Extract the [X, Y] coordinate from the center of the cell holding the provided text.  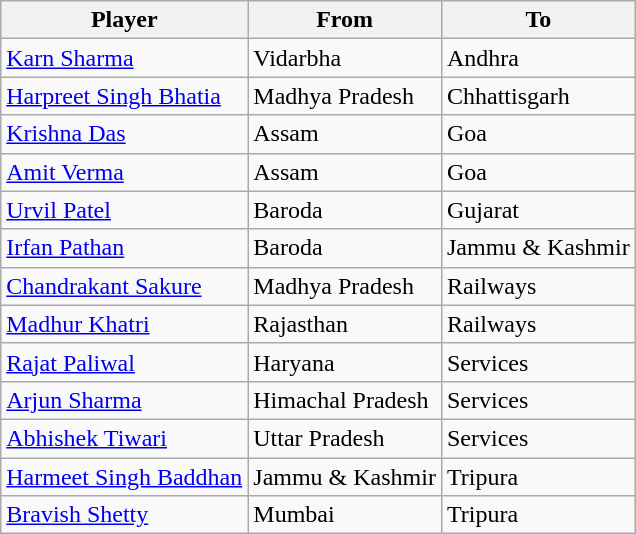
Vidarbha [345, 58]
Urvil Patel [124, 210]
Haryana [345, 362]
Uttar Pradesh [345, 438]
Krishna Das [124, 134]
Karn Sharma [124, 58]
Amit Verma [124, 172]
Chandrakant Sakure [124, 286]
Harmeet Singh Baddhan [124, 477]
From [345, 20]
Player [124, 20]
Abhishek Tiwari [124, 438]
Madhur Khatri [124, 324]
Harpreet Singh Bhatia [124, 96]
To [538, 20]
Arjun Sharma [124, 400]
Himachal Pradesh [345, 400]
Rajat Paliwal [124, 362]
Rajasthan [345, 324]
Gujarat [538, 210]
Irfan Pathan [124, 248]
Chhattisgarh [538, 96]
Bravish Shetty [124, 515]
Mumbai [345, 515]
Andhra [538, 58]
